Detect which cell encompasses the target text, then output its [X, Y] center coordinate. 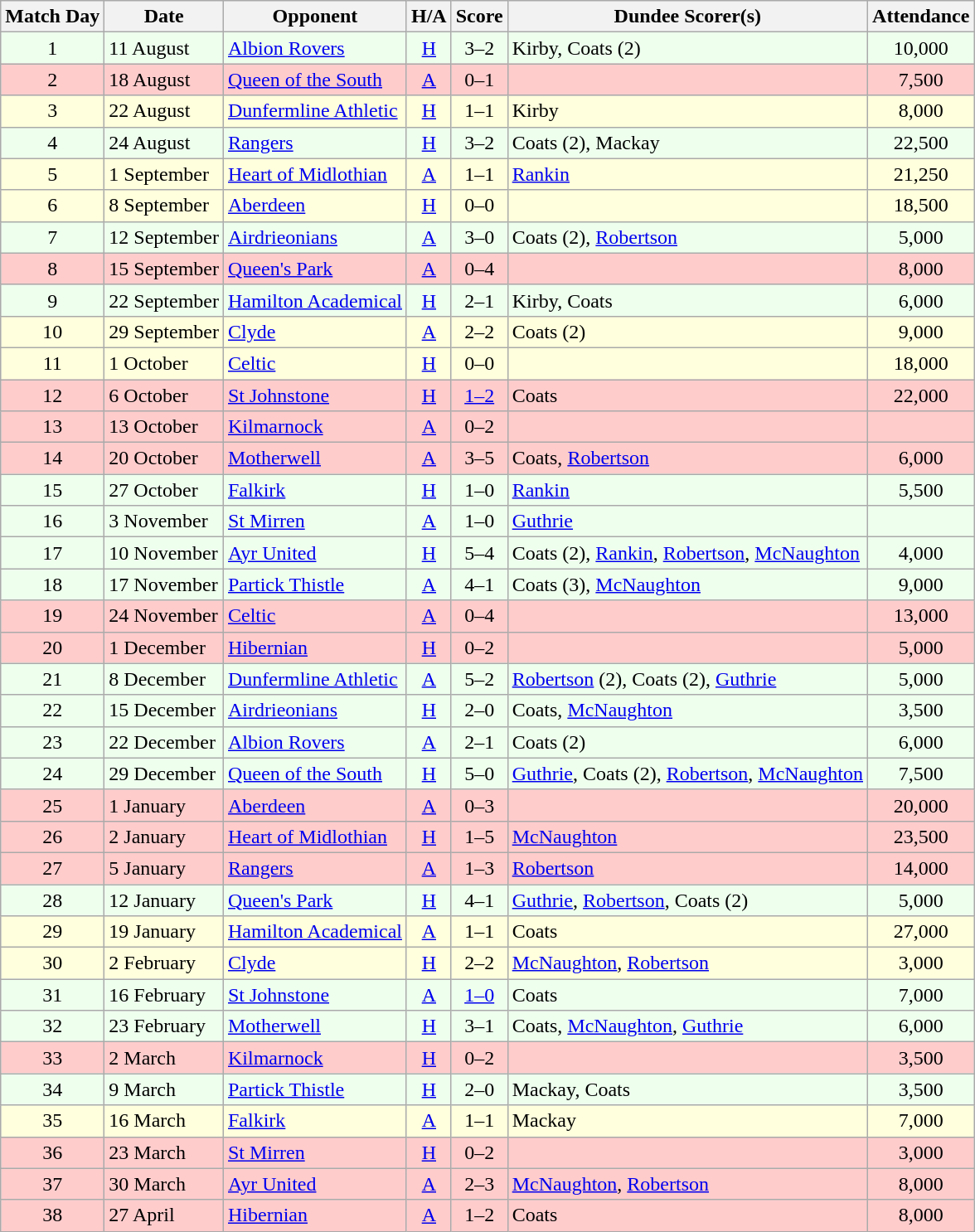
20 October [164, 458]
17 [53, 553]
37 [53, 1184]
24 November [164, 616]
15 December [164, 711]
16 [53, 521]
35 [53, 1121]
12 January [164, 900]
10,000 [921, 48]
2 February [164, 963]
13,000 [921, 616]
18,000 [921, 363]
3 November [164, 521]
8 December [164, 679]
4 [53, 143]
25 [53, 805]
13 [53, 427]
38 [53, 1215]
1 October [164, 363]
1–3 [479, 868]
13 October [164, 427]
27 [53, 868]
2 January [164, 837]
29 December [164, 774]
20,000 [921, 805]
9 March [164, 1089]
12 [53, 395]
16 March [164, 1121]
10 November [164, 553]
18 [53, 584]
Coats, Robertson [687, 458]
28 [53, 900]
Dundee Scorer(s) [687, 17]
12 September [164, 237]
5,500 [921, 490]
Kirby, Coats (2) [687, 48]
27,000 [921, 932]
18,500 [921, 206]
9 [53, 300]
5 January [164, 868]
14,000 [921, 868]
7 [53, 237]
18 August [164, 80]
29 September [164, 332]
2 [53, 80]
2–3 [479, 1184]
Guthrie, Robertson, Coats (2) [687, 900]
33 [53, 1058]
32 [53, 1026]
23 March [164, 1152]
23 February [164, 1026]
15 [53, 490]
30 March [164, 1184]
24 [53, 774]
27 April [164, 1215]
10 [53, 332]
3–5 [479, 458]
1 January [164, 805]
19 January [164, 932]
McNaughton [687, 837]
23 [53, 742]
11 [53, 363]
Date [164, 17]
5–2 [479, 679]
23,500 [921, 837]
36 [53, 1152]
Opponent [315, 17]
29 [53, 932]
Coats, McNaughton, Guthrie [687, 1026]
22 September [164, 300]
6 [53, 206]
Coats, McNaughton [687, 711]
Robertson (2), Coats (2), Guthrie [687, 679]
21,250 [921, 174]
4,000 [921, 553]
30 [53, 963]
14 [53, 458]
Mackay [687, 1121]
22 August [164, 111]
16 February [164, 995]
20 [53, 648]
11 August [164, 48]
22 [53, 711]
24 August [164, 143]
22 December [164, 742]
Kirby, Coats [687, 300]
Coats (2), Mackay [687, 143]
6 October [164, 395]
1–5 [479, 837]
34 [53, 1089]
Coats (2), Rankin, Robertson, McNaughton [687, 553]
31 [53, 995]
Coats (3), McNaughton [687, 584]
Match Day [53, 17]
3–1 [479, 1026]
8 September [164, 206]
0–1 [479, 80]
1 December [164, 648]
26 [53, 837]
Guthrie, Coats (2), Robertson, McNaughton [687, 774]
22,500 [921, 143]
1 [53, 48]
5 [53, 174]
H/A [429, 17]
17 November [164, 584]
3–0 [479, 237]
Score [479, 17]
22,000 [921, 395]
27 October [164, 490]
Attendance [921, 17]
8 [53, 269]
19 [53, 616]
5–4 [479, 553]
Coats (2), Robertson [687, 237]
1 September [164, 174]
2 March [164, 1058]
21 [53, 679]
Robertson [687, 868]
Guthrie [687, 521]
5–0 [479, 774]
Kirby [687, 111]
15 September [164, 269]
3 [53, 111]
Mackay, Coats [687, 1089]
0–3 [479, 805]
